Find where the given text appears and provide that cell's center as [x, y] coordinate. 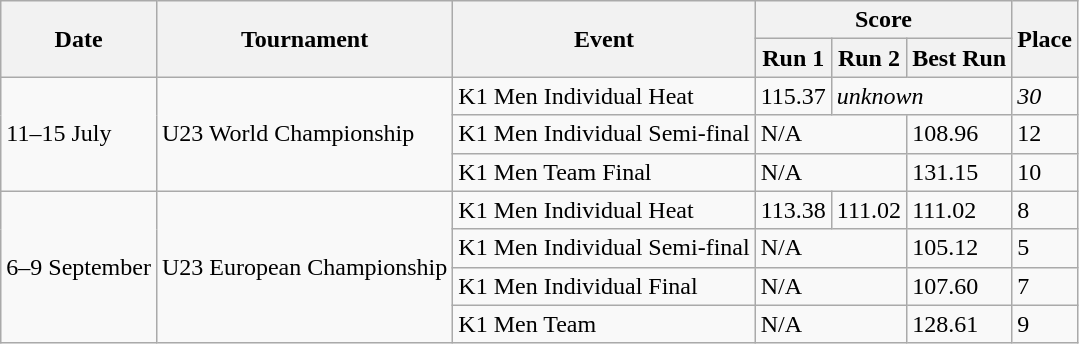
9 [1045, 324]
113.38 [793, 210]
8 [1045, 210]
Score [884, 20]
115.37 [793, 96]
11–15 July [79, 134]
U23 European Championship [304, 267]
Best Run [960, 58]
12 [1045, 134]
Tournament [304, 39]
107.60 [960, 286]
30 [1045, 96]
128.61 [960, 324]
unknown [921, 96]
Place [1045, 39]
Event [604, 39]
K1 Men Team Final [604, 172]
Run 1 [793, 58]
Run 2 [868, 58]
7 [1045, 286]
108.96 [960, 134]
105.12 [960, 248]
K1 Men Team [604, 324]
Date [79, 39]
U23 World Championship [304, 134]
6–9 September [79, 267]
5 [1045, 248]
131.15 [960, 172]
10 [1045, 172]
K1 Men Individual Final [604, 286]
